Identify which cell holds the provided text, then report its [X, Y] central coordinate. 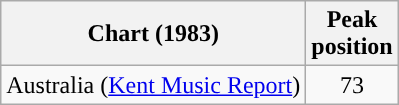
Chart (1983) [154, 34]
73 [352, 85]
Australia (Kent Music Report) [154, 85]
Peakposition [352, 34]
